Detect which cell encompasses the target text, then output its [x, y] center coordinate. 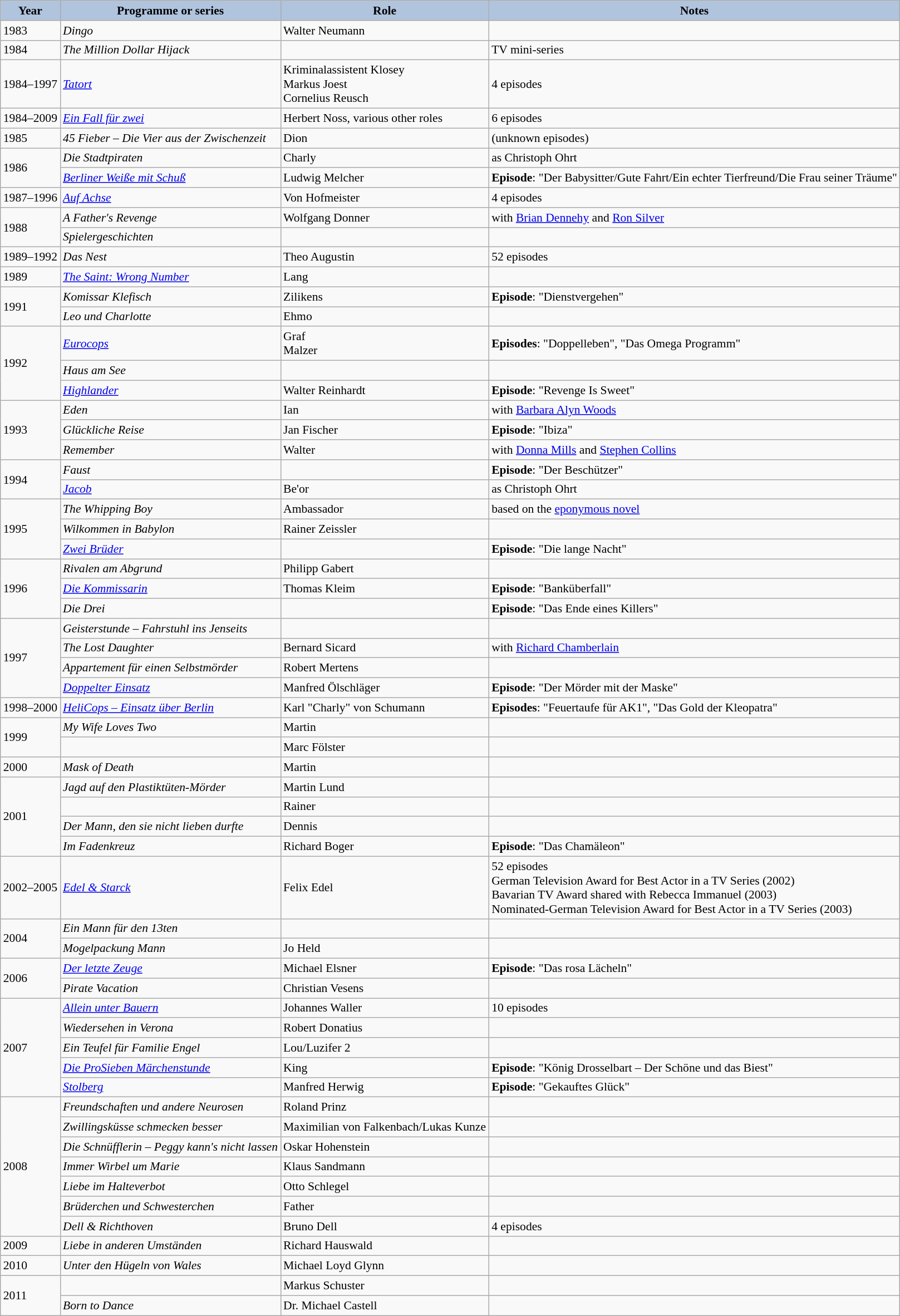
Der Mann, den sie nicht lieben durfte [170, 827]
Mogelpackung Mann [170, 949]
Dr. Michael Castell [385, 1305]
Dennis [385, 827]
HeliCops – Einsatz über Berlin [170, 708]
Charly [385, 158]
Bernard Sicard [385, 648]
Spielergeschichten [170, 237]
10 episodes [695, 1008]
TV mini-series [695, 50]
1989–1992 [30, 257]
Pirate Vacation [170, 988]
Eden [170, 410]
Im Fadenkreuz [170, 847]
Komissar Klefisch [170, 297]
Episode: "Revenge Is Sweet" [695, 390]
Maximilian von Falkenbach/Lukas Kunze [385, 1127]
1985 [30, 138]
based on the eponymous novel [695, 509]
Edel & Starck [170, 887]
Mask of Death [170, 767]
Oskar Hohenstein [385, 1147]
Walter Reinhardt [385, 390]
Zwei Brüder [170, 549]
with Brian Dennehy and Ron Silver [695, 218]
2004 [30, 939]
Episode: "Das rosa Lächeln" [695, 969]
Episodes: "Feuertaufe für AK1", "Das Gold der Kleopatra" [695, 708]
Ein Teufel für Familie Engel [170, 1048]
52 episodes [695, 257]
Von Hofmeister [385, 198]
The Million Dollar Hijack [170, 50]
Glückliche Reise [170, 430]
Rivalen am Abgrund [170, 569]
Jagd auf den Plastiktüten-Mörder [170, 787]
Thomas Kleim [385, 589]
Lang [385, 277]
Herbert Noss, various other roles [385, 119]
(unknown episodes) [695, 138]
Felix Edel [385, 887]
Episode: "Dienstvergehen" [695, 297]
Die Stadtpiraten [170, 158]
Episode: "König Drosselbart – Der Schöne und das Biest" [695, 1068]
1998–2000 [30, 708]
1992 [30, 364]
Born to Dance [170, 1305]
6 episodes [695, 119]
with Donna Mills and Stephen Collins [695, 450]
2002–2005 [30, 887]
Appartement für einen Selbstmörder [170, 668]
Wilkommen in Babylon [170, 529]
Johannes Waller [385, 1008]
1999 [30, 737]
2007 [30, 1048]
Robert Donatius [385, 1028]
Jo Held [385, 949]
Lou/Luzifer 2 [385, 1048]
Die ProSieben Märchenstunde [170, 1068]
1991 [30, 306]
Programme or series [170, 11]
Richard Hauswald [385, 1246]
Manfred Herwig [385, 1087]
Klaus Sandmann [385, 1167]
Be'or [385, 489]
Father [385, 1206]
1988 [30, 227]
The Whipping Boy [170, 509]
Stolberg [170, 1087]
2009 [30, 1246]
1984–1997 [30, 85]
Episode: "Banküberfall" [695, 589]
Geisterstunde – Fahrstuhl ins Jenseits [170, 628]
Episode: "Ibiza" [695, 430]
Theo Augustin [385, 257]
1986 [30, 168]
1996 [30, 589]
Dion [385, 138]
Leo und Charlotte [170, 317]
Doppelter Einsatz [170, 688]
1989 [30, 277]
Kriminalassistent KloseyMarkus JoestCornelius Reusch [385, 85]
Otto Schlegel [385, 1187]
Remember [170, 450]
Die Kommissarin [170, 589]
Highlander [170, 390]
with Richard Chamberlain [695, 648]
Karl "Charly" von Schumann [385, 708]
Ein Mann für den 13ten [170, 929]
Jacob [170, 489]
Episode: "Das Chamäleon" [695, 847]
2011 [30, 1296]
Wolfgang Donner [385, 218]
Die Drei [170, 608]
GrafMalzer [385, 344]
Episode: "Der Beschützer" [695, 470]
Rainer [385, 807]
Christian Vesens [385, 988]
My Wife Loves Two [170, 728]
Episodes: "Doppelleben", "Das Omega Programm" [695, 344]
Faust [170, 470]
Michael Elsner [385, 969]
Markus Schuster [385, 1286]
Der letzte Zeuge [170, 969]
Zwillingsküsse schmecken besser [170, 1127]
Tatort [170, 85]
2010 [30, 1266]
Die Schnüfflerin – Peggy kann's nicht lassen [170, 1147]
Robert Mertens [385, 668]
Dingo [170, 31]
1995 [30, 529]
Immer Wirbel um Marie [170, 1167]
Ehmo [385, 317]
A Father's Revenge [170, 218]
Walter [385, 450]
Unter den Hügeln von Wales [170, 1266]
Ludwig Melcher [385, 178]
1983 [30, 31]
Liebe im Halteverbot [170, 1187]
1994 [30, 480]
Wiedersehen in Verona [170, 1028]
Episode: "Der Babysitter/Gute Fahrt/Ein echter Tierfreund/Die Frau seiner Träume" [695, 178]
Role [385, 11]
2000 [30, 767]
Allein unter Bauern [170, 1008]
Episode: "Der Mörder mit der Maske" [695, 688]
Eurocops [170, 344]
Notes [695, 11]
Marc Fölster [385, 748]
Freundschaften und andere Neurosen [170, 1107]
Richard Boger [385, 847]
1993 [30, 430]
1984 [30, 50]
The Lost Daughter [170, 648]
Episode: "Das Ende eines Killers" [695, 608]
1997 [30, 658]
Berliner Weiße mit Schuß [170, 178]
2008 [30, 1167]
with Barbara Alyn Woods [695, 410]
Year [30, 11]
Brüderchen und Schwesterchen [170, 1206]
King [385, 1068]
Auf Achse [170, 198]
Manfred Ölschläger [385, 688]
Zilikens [385, 297]
Liebe in anderen Umständen [170, 1246]
Martin Lund [385, 787]
Ein Fall für zwei [170, 119]
Michael Loyd Glynn [385, 1266]
Philipp Gabert [385, 569]
Bruno Dell [385, 1226]
Ambassador [385, 509]
1984–2009 [30, 119]
The Saint: Wrong Number [170, 277]
Ian [385, 410]
Episode: "Die lange Nacht" [695, 549]
Dell & Richthoven [170, 1226]
Roland Prinz [385, 1107]
Episode: "Gekauftes Glück" [695, 1087]
Walter Neumann [385, 31]
45 Fieber – Die Vier aus der Zwischenzeit [170, 138]
1987–1996 [30, 198]
2001 [30, 817]
Jan Fischer [385, 430]
Rainer Zeissler [385, 529]
Haus am See [170, 371]
Das Nest [170, 257]
2006 [30, 979]
